Determine the [x, y] coordinate at the center of the cell enclosing the given text.  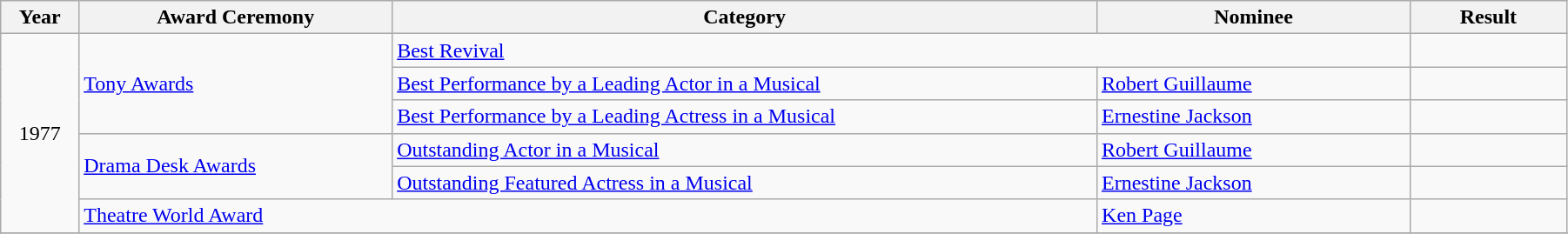
Year [40, 17]
Nominee [1254, 17]
Best Revival [901, 50]
Best Performance by a Leading Actor in a Musical [745, 84]
Result [1488, 17]
Category [745, 17]
Tony Awards [236, 84]
Outstanding Actor in a Musical [745, 150]
Ken Page [1254, 216]
1977 [40, 133]
Best Performance by a Leading Actress in a Musical [745, 117]
Theatre World Award [588, 216]
Award Ceremony [236, 17]
Outstanding Featured Actress in a Musical [745, 183]
Drama Desk Awards [236, 166]
